Detect which cell encompasses the target text, then output its (x, y) center coordinate. 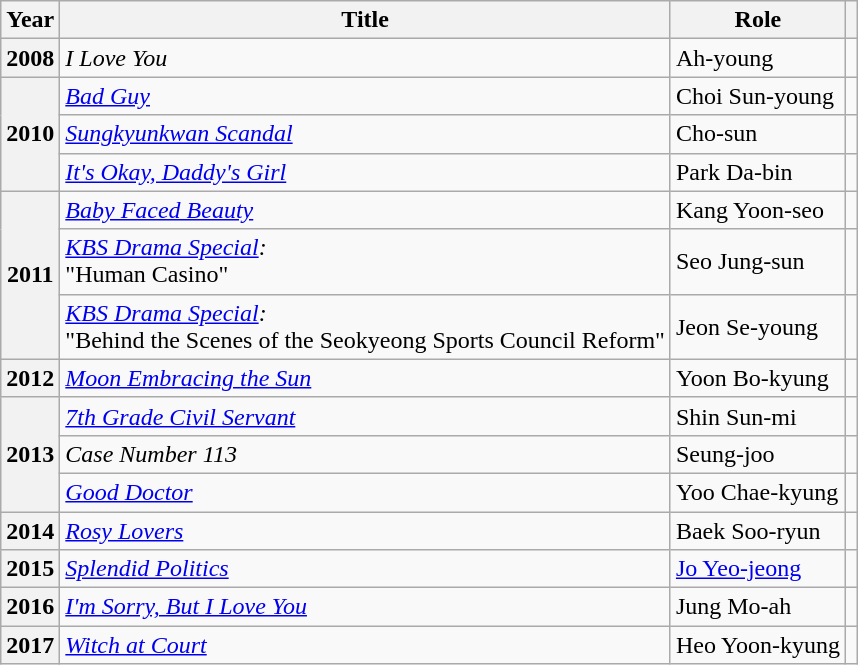
Choi Sun-young (758, 96)
Seo Jung-sun (758, 262)
Baek Soo-ryun (758, 531)
Moon Embracing the Sun (366, 378)
Case Number 113 (366, 454)
Seung-joo (758, 454)
Witch at Court (366, 645)
KBS Drama Special:"Behind the Scenes of the Seokyeong Sports Council Reform" (366, 326)
2015 (30, 569)
Baby Faced Beauty (366, 210)
2013 (30, 454)
2017 (30, 645)
Year (30, 20)
Jo Yeo-jeong (758, 569)
Jung Mo-ah (758, 607)
7th Grade Civil Servant (366, 416)
2010 (30, 134)
Jeon Se-young (758, 326)
2008 (30, 58)
Ah-young (758, 58)
Splendid Politics (366, 569)
Good Doctor (366, 492)
Role (758, 20)
Park Da-bin (758, 172)
Title (366, 20)
Sungkyunkwan Scandal (366, 134)
KBS Drama Special:"Human Casino" (366, 262)
Kang Yoon-seo (758, 210)
2016 (30, 607)
Rosy Lovers (366, 531)
Heo Yoon-kyung (758, 645)
Shin Sun-mi (758, 416)
2014 (30, 531)
2011 (30, 275)
It's Okay, Daddy's Girl (366, 172)
Bad Guy (366, 96)
Yoon Bo-kyung (758, 378)
2012 (30, 378)
I Love You (366, 58)
I'm Sorry, But I Love You (366, 607)
Cho-sun (758, 134)
Yoo Chae-kyung (758, 492)
